Output the (X, Y) coordinate of the center of the cell containing the given text.  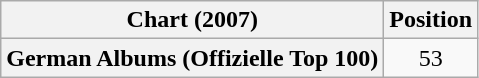
German Albums (Offizielle Top 100) (192, 58)
53 (431, 58)
Position (431, 20)
Chart (2007) (192, 20)
